Return (x, y) of the center of cell containing provided text 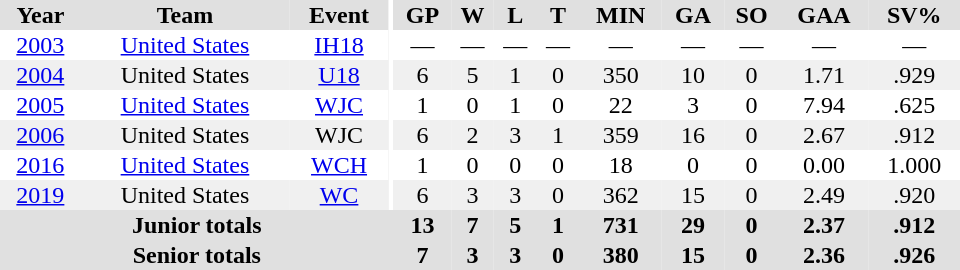
0.00 (824, 165)
.926 (914, 255)
731 (620, 225)
2004 (40, 75)
10 (693, 75)
2016 (40, 165)
Year (40, 15)
.625 (914, 105)
.929 (914, 75)
13 (423, 225)
380 (620, 255)
W (472, 15)
2019 (40, 195)
MIN (620, 15)
GAA (824, 15)
SO (752, 15)
Event (339, 15)
GA (693, 15)
L (516, 15)
7.94 (824, 105)
U18 (339, 75)
IH18 (339, 45)
.920 (914, 195)
2.49 (824, 195)
350 (620, 75)
2006 (40, 135)
GP (423, 15)
Team (185, 15)
Senior totals (197, 255)
29 (693, 225)
359 (620, 135)
WCH (339, 165)
1.71 (824, 75)
22 (620, 105)
1.000 (914, 165)
Junior totals (197, 225)
2.37 (824, 225)
2 (472, 135)
2003 (40, 45)
2.36 (824, 255)
2005 (40, 105)
2.67 (824, 135)
WC (339, 195)
T (558, 15)
SV% (914, 15)
362 (620, 195)
18 (620, 165)
16 (693, 135)
